Pinpoint the cell where the given text exists, returning its (X, Y) midpoint coordinate. 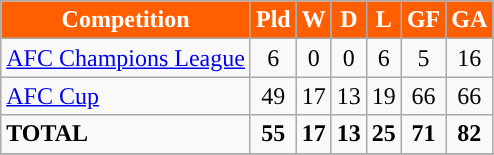
Competition (126, 20)
Pld (273, 20)
71 (423, 134)
GF (423, 20)
D (348, 20)
GA (470, 20)
W (314, 20)
25 (384, 134)
82 (470, 134)
49 (273, 96)
19 (384, 96)
L (384, 20)
5 (423, 58)
AFC Champions League (126, 58)
AFC Cup (126, 96)
TOTAL (126, 134)
16 (470, 58)
55 (273, 134)
